Pinpoint the cell where the given text exists, returning its [x, y] midpoint coordinate. 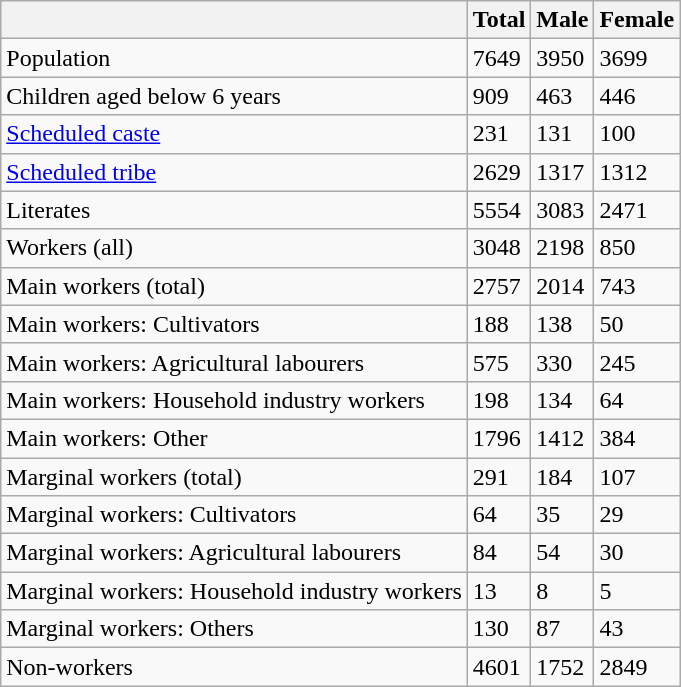
2629 [499, 172]
Marginal workers: Cultivators [234, 515]
54 [562, 553]
Scheduled caste [234, 134]
138 [562, 324]
Marginal workers: Agricultural labourers [234, 553]
446 [637, 96]
Literates [234, 210]
43 [637, 629]
13 [499, 591]
2198 [562, 248]
35 [562, 515]
Non-workers [234, 667]
Scheduled tribe [234, 172]
Marginal workers (total) [234, 477]
1796 [499, 438]
50 [637, 324]
3083 [562, 210]
84 [499, 553]
291 [499, 477]
3950 [562, 58]
87 [562, 629]
Male [562, 20]
5554 [499, 210]
Population [234, 58]
134 [562, 400]
Main workers: Household industry workers [234, 400]
743 [637, 286]
131 [562, 134]
130 [499, 629]
Main workers: Other [234, 438]
30 [637, 553]
107 [637, 477]
Main workers (total) [234, 286]
5 [637, 591]
Total [499, 20]
8 [562, 591]
Marginal workers: Household industry workers [234, 591]
Children aged below 6 years [234, 96]
184 [562, 477]
1412 [562, 438]
231 [499, 134]
3699 [637, 58]
4601 [499, 667]
29 [637, 515]
Main workers: Agricultural labourers [234, 362]
330 [562, 362]
850 [637, 248]
2014 [562, 286]
188 [499, 324]
1312 [637, 172]
7649 [499, 58]
2471 [637, 210]
1752 [562, 667]
Female [637, 20]
2849 [637, 667]
Main workers: Cultivators [234, 324]
100 [637, 134]
384 [637, 438]
463 [562, 96]
198 [499, 400]
Workers (all) [234, 248]
Marginal workers: Others [234, 629]
2757 [499, 286]
1317 [562, 172]
909 [499, 96]
575 [499, 362]
3048 [499, 248]
245 [637, 362]
